Output the (X, Y) coordinate of the center of the cell containing the given text.  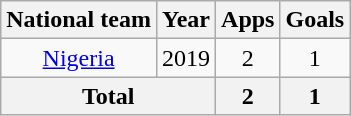
Year (186, 20)
Nigeria (79, 58)
Goals (315, 20)
Apps (248, 20)
Total (108, 96)
2019 (186, 58)
National team (79, 20)
